Locate the cell with the specified text and output its [x, y] center coordinate. 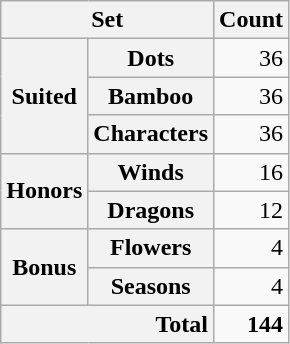
Set [108, 20]
Bonus [44, 267]
16 [252, 172]
Flowers [151, 248]
Count [252, 20]
Characters [151, 134]
Seasons [151, 286]
Dragons [151, 210]
Honors [44, 191]
Suited [44, 96]
144 [252, 324]
Bamboo [151, 96]
Total [108, 324]
12 [252, 210]
Winds [151, 172]
Dots [151, 58]
